Return (x, y) of the center of cell containing provided text 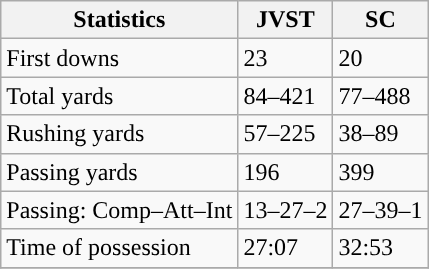
First downs (120, 58)
Passing yards (120, 172)
23 (286, 58)
Rushing yards (120, 134)
32:53 (380, 248)
399 (380, 172)
27–39–1 (380, 210)
JVST (286, 20)
196 (286, 172)
Statistics (120, 20)
SC (380, 20)
57–225 (286, 134)
27:07 (286, 248)
Time of possession (120, 248)
20 (380, 58)
Total yards (120, 96)
38–89 (380, 134)
77–488 (380, 96)
84–421 (286, 96)
Passing: Comp–Att–Int (120, 210)
13–27–2 (286, 210)
